Provide the [X, Y] coordinate of the cell's center where the given text is located.  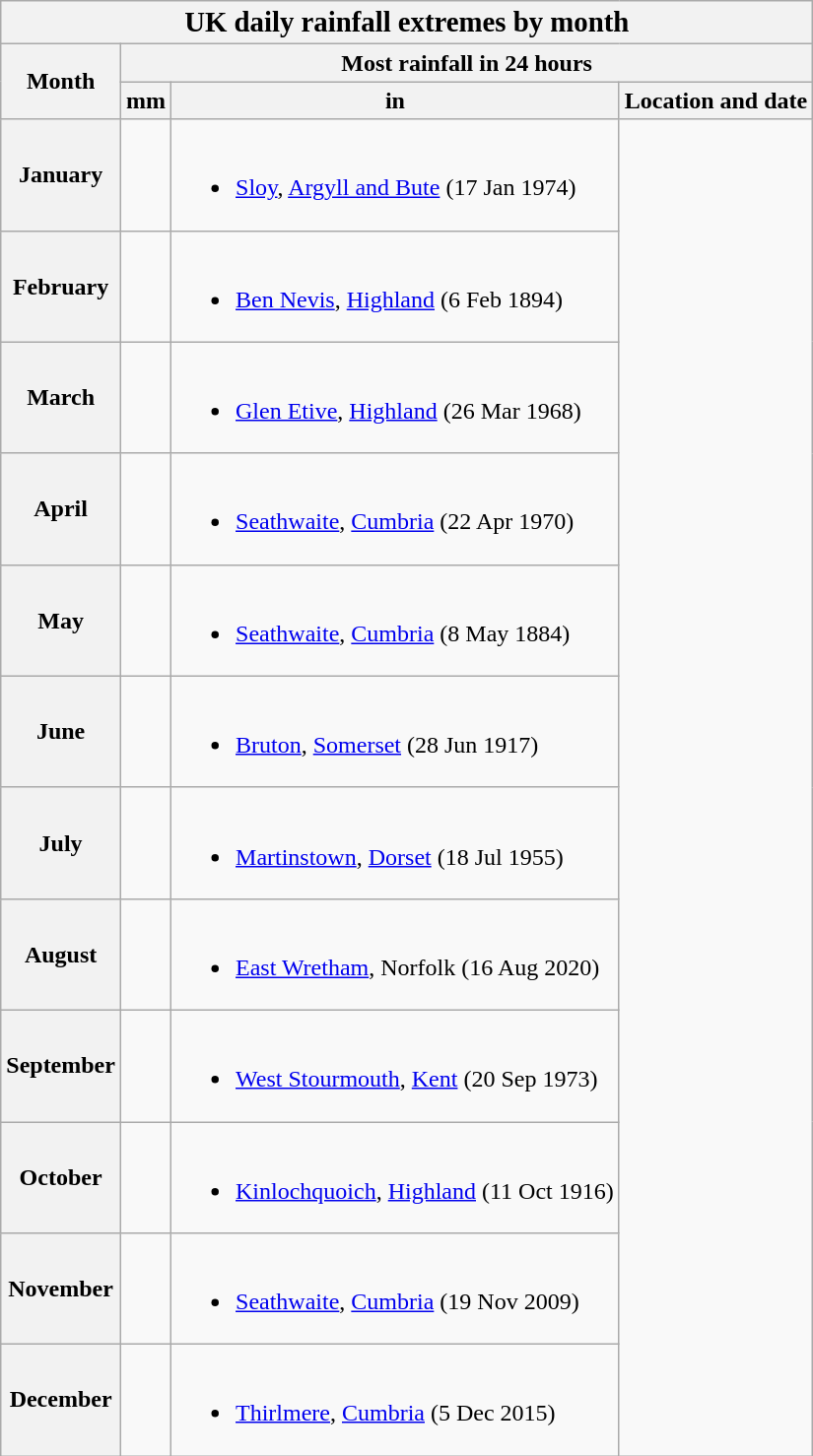
Thirlmere, Cumbria (5 Dec 2015) [396, 1401]
November [61, 1289]
December [61, 1401]
August [61, 954]
in [396, 100]
October [61, 1176]
January [61, 175]
Seathwaite, Cumbria (22 Apr 1970) [396, 508]
July [61, 843]
Location and date [715, 100]
East Wretham, Norfolk (16 Aug 2020) [396, 954]
Bruton, Somerset (28 Jun 1917) [396, 731]
March [61, 398]
West Stourmouth, Kent (20 Sep 1973) [396, 1066]
Most rainfall in 24 hours [466, 63]
Kinlochquoich, Highland (11 Oct 1916) [396, 1176]
Martinstown, Dorset (18 Jul 1955) [396, 843]
Glen Etive, Highland (26 Mar 1968) [396, 398]
Sloy, Argyll and Bute (17 Jan 1974) [396, 175]
September [61, 1066]
Seathwaite, Cumbria (19 Nov 2009) [396, 1289]
Seathwaite, Cumbria (8 May 1884) [396, 621]
Month [61, 82]
June [61, 731]
Ben Nevis, Highland (6 Feb 1894) [396, 286]
UK daily rainfall extremes by month [407, 23]
April [61, 508]
mm [146, 100]
February [61, 286]
May [61, 621]
